Capture the cell that displays the provided text and extract its (X, Y) central coordinate. 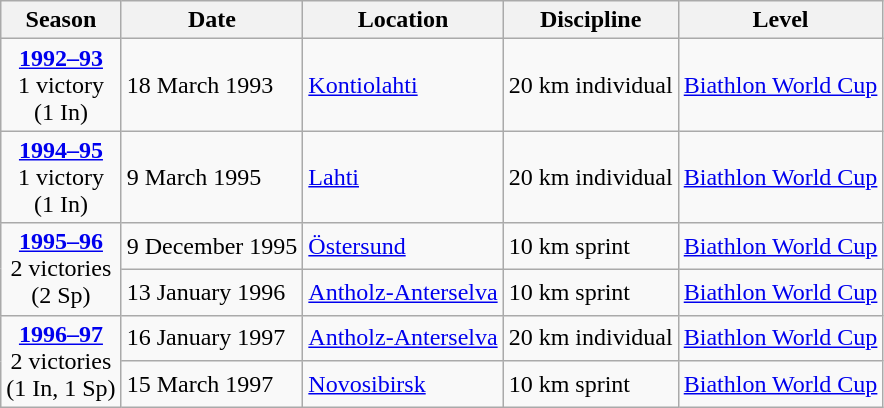
1992–93 1 victory (1 In) (61, 85)
9 March 1995 (212, 177)
9 December 1995 (212, 246)
Discipline (590, 20)
13 January 1996 (212, 292)
16 January 1997 (212, 338)
Östersund (403, 246)
18 March 1993 (212, 85)
Lahti (403, 177)
Date (212, 20)
1996–97 2 victories (1 In, 1 Sp) (61, 361)
Kontiolahti (403, 85)
Location (403, 20)
1994–95 1 victory (1 In) (61, 177)
Level (780, 20)
Novosibirsk (403, 384)
15 March 1997 (212, 384)
1995–96 2 victories (2 Sp) (61, 269)
Season (61, 20)
